Scan for the cell matching the given text and deliver its [x, y] coordinate at center. 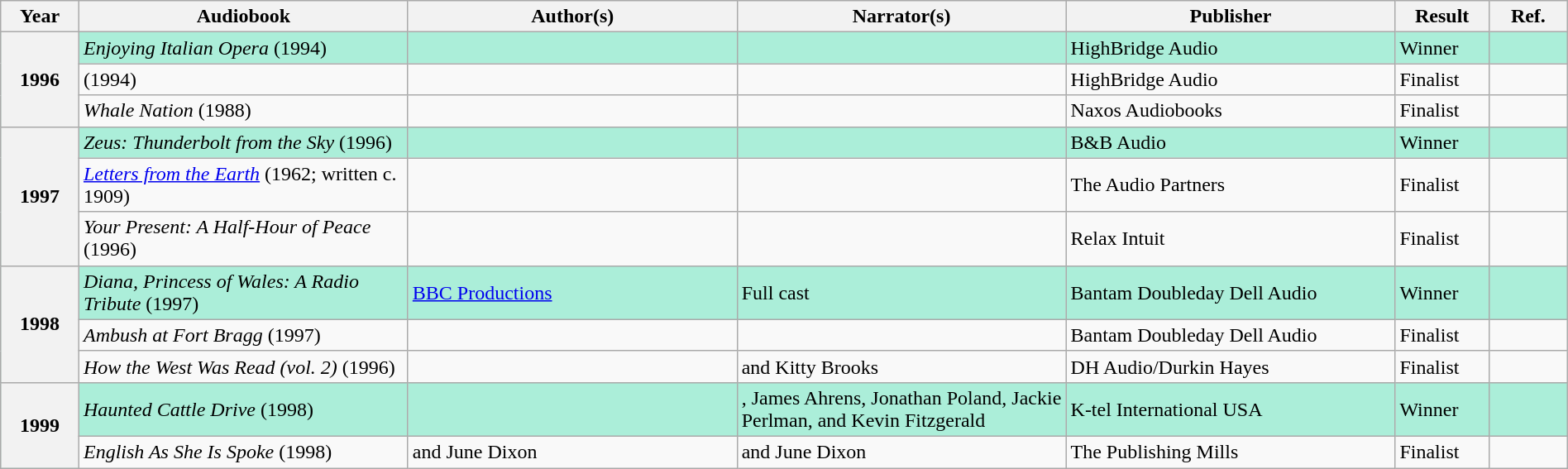
English As She Is Spoke (1998) [243, 452]
K-tel International USA [1231, 409]
DH Audio/Durkin Hayes [1231, 366]
Ambush at Fort Bragg (1997) [243, 335]
The Audio Partners [1231, 185]
B&B Audio [1231, 142]
Ref. [1528, 17]
The Publishing Mills [1231, 452]
Letters from the Earth (1962; written c. 1909) [243, 185]
Publisher [1231, 17]
Author(s) [572, 17]
Audiobook [243, 17]
Result [1442, 17]
Zeus: Thunderbolt from the Sky (1996) [243, 142]
Relax Intuit [1231, 238]
, James Ahrens, Jonathan Poland, Jackie Perlman, and Kevin Fitzgerald [901, 409]
(1994) [243, 79]
BBC Productions [572, 293]
Diana, Princess of Wales: A Radio Tribute (1997) [243, 293]
1999 [40, 425]
How the West Was Read (vol. 2) (1996) [243, 366]
1996 [40, 79]
Naxos Audiobooks [1231, 111]
Haunted Cattle Drive (1998) [243, 409]
Enjoying Italian Opera (1994) [243, 48]
Whale Nation (1988) [243, 111]
Year [40, 17]
Your Present: A Half-Hour of Peace (1996) [243, 238]
1997 [40, 196]
1998 [40, 324]
Narrator(s) [901, 17]
and Kitty Brooks [901, 366]
Full cast [901, 293]
